Detect which cell encompasses the target text, then output its [x, y] center coordinate. 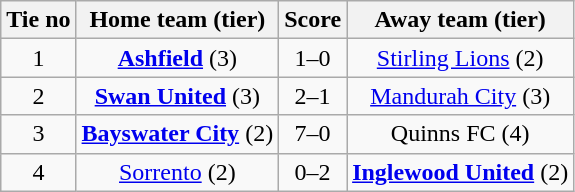
Home team (tier) [178, 20]
1–0 [313, 58]
1 [38, 58]
2 [38, 96]
Away team (tier) [460, 20]
Tie no [38, 20]
2–1 [313, 96]
Stirling Lions (2) [460, 58]
Bayswater City (2) [178, 134]
7–0 [313, 134]
Ashfield (3) [178, 58]
Score [313, 20]
Swan United (3) [178, 96]
Mandurah City (3) [460, 96]
Sorrento (2) [178, 172]
Inglewood United (2) [460, 172]
Quinns FC (4) [460, 134]
4 [38, 172]
0–2 [313, 172]
3 [38, 134]
